Determine the (x, y) coordinate at the center of the cell enclosing the given text.  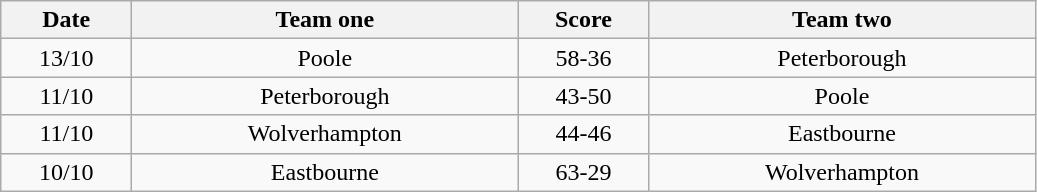
13/10 (66, 58)
Team one (325, 20)
Date (66, 20)
63-29 (584, 172)
10/10 (66, 172)
58-36 (584, 58)
44-46 (584, 134)
43-50 (584, 96)
Team two (842, 20)
Score (584, 20)
